Detect which cell encompasses the target text, then output its [x, y] center coordinate. 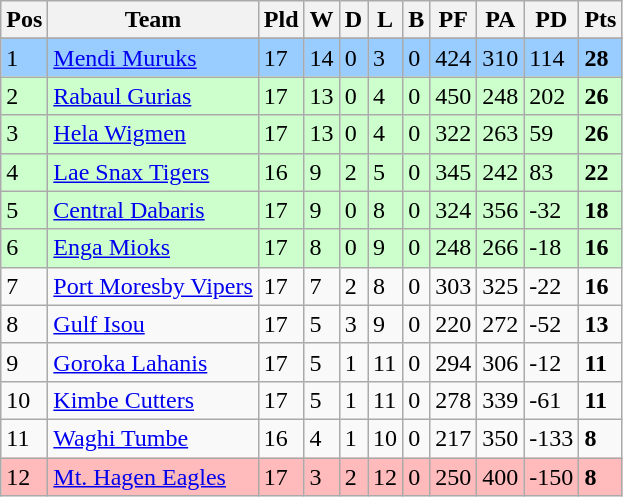
-61 [552, 400]
Kimbe Cutters [154, 400]
Rabaul Gurias [154, 96]
250 [454, 477]
424 [454, 58]
18 [600, 210]
Central Dabaris [154, 210]
Pld [281, 20]
28 [600, 58]
324 [454, 210]
306 [500, 362]
266 [500, 248]
-133 [552, 438]
450 [454, 96]
59 [552, 134]
263 [500, 134]
278 [454, 400]
D [353, 20]
Team [154, 20]
217 [454, 438]
L [386, 20]
-32 [552, 210]
22 [600, 172]
345 [454, 172]
114 [552, 58]
6 [24, 248]
PA [500, 20]
294 [454, 362]
Waghi Tumbe [154, 438]
350 [500, 438]
Lae Snax Tigers [154, 172]
Enga Mioks [154, 248]
Gulf Isou [154, 324]
-12 [552, 362]
Pts [600, 20]
Mendi Muruks [154, 58]
325 [500, 286]
202 [552, 96]
PD [552, 20]
322 [454, 134]
-52 [552, 324]
356 [500, 210]
272 [500, 324]
220 [454, 324]
339 [500, 400]
310 [500, 58]
PF [454, 20]
242 [500, 172]
303 [454, 286]
B [416, 20]
-22 [552, 286]
Hela Wigmen [154, 134]
Pos [24, 20]
14 [322, 58]
-150 [552, 477]
400 [500, 477]
Mt. Hagen Eagles [154, 477]
Port Moresby Vipers [154, 286]
W [322, 20]
-18 [552, 248]
Goroka Lahanis [154, 362]
83 [552, 172]
